Determine the [x, y] coordinate at the center of the cell enclosing the given text.  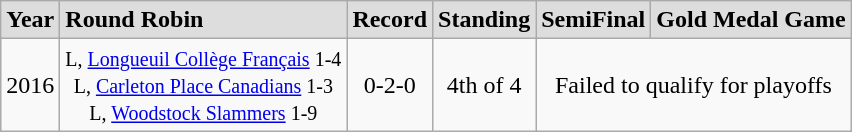
Gold Medal Game [751, 20]
0-2-0 [390, 85]
Record [390, 20]
Failed to qualify for playoffs [694, 85]
Round Robin [204, 20]
L, Longueuil Collège Français 1-4L, Carleton Place Canadians 1-3L, Woodstock Slammers 1-9 [204, 85]
Year [30, 20]
Standing [484, 20]
4th of 4 [484, 85]
SemiFinal [594, 20]
2016 [30, 85]
